Capture the cell that displays the provided text and extract its (X, Y) central coordinate. 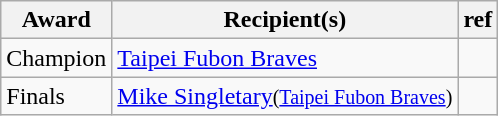
Recipient(s) (285, 20)
Taipei Fubon Braves (285, 58)
Mike Singletary(Taipei Fubon Braves) (285, 96)
Finals (56, 96)
Champion (56, 58)
Award (56, 20)
ref (478, 20)
